Determine the (x, y) coordinate at the center of the cell enclosing the given text.  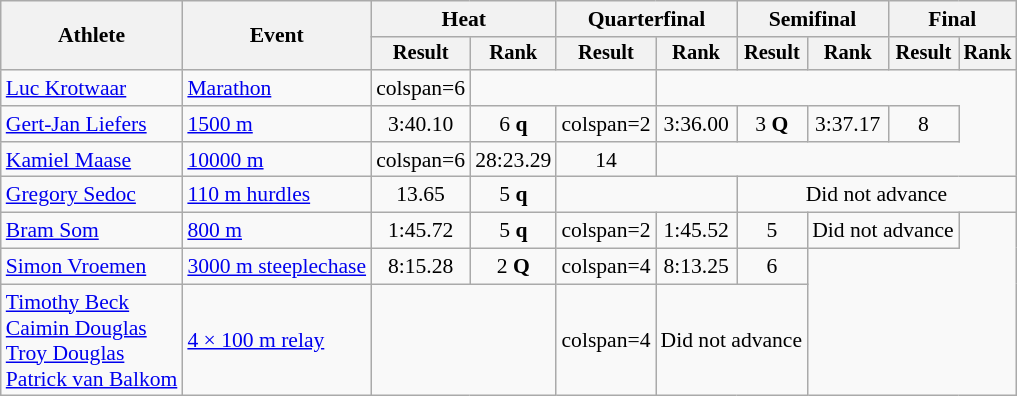
110 m hurdles (276, 195)
5 (772, 231)
Bram Som (92, 231)
Timothy BeckCaimin DouglasTroy DouglasPatrick van Balkom (92, 340)
3:36.00 (696, 124)
3000 m steeplechase (276, 267)
Quarterfinal (646, 19)
14 (606, 160)
1:45.72 (420, 231)
Athlete (92, 36)
Gregory Sedoc (92, 195)
Kamiel Maase (92, 160)
3 Q (772, 124)
3:37.17 (848, 124)
Semifinal (813, 19)
13.65 (420, 195)
8:13.25 (696, 267)
Luc Krotwaar (92, 88)
Event (276, 36)
8:15.28 (420, 267)
3:40.10 (420, 124)
800 m (276, 231)
1500 m (276, 124)
6 (772, 267)
28:23.29 (513, 160)
Final (952, 19)
Marathon (276, 88)
8 (923, 124)
Heat (464, 19)
Gert-Jan Liefers (92, 124)
10000 m (276, 160)
2 Q (513, 267)
4 × 100 m relay (276, 340)
Simon Vroemen (92, 267)
1:45.52 (696, 231)
6 q (513, 124)
